Search for the cell housing the specified text and yield its (X, Y) center coordinate. 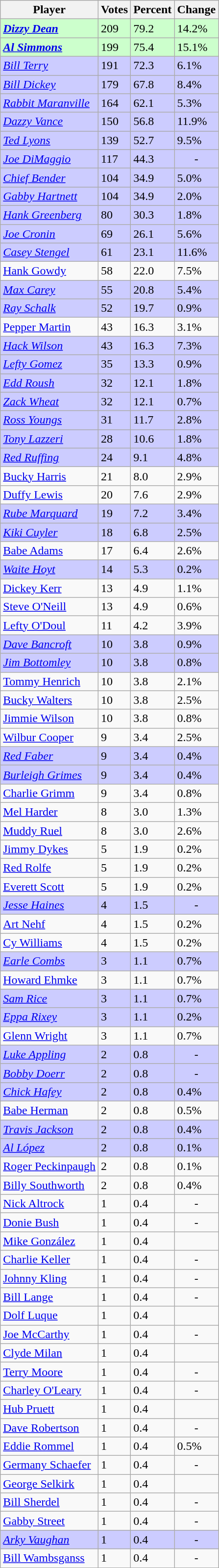
20.8 (153, 290)
Rube Marquard (49, 513)
79.2 (153, 28)
191 (114, 66)
Charlie Keller (49, 1260)
Joe McCarthy (49, 1334)
7.3% (196, 346)
Jimmy Dykes (49, 849)
6.4 (153, 551)
Burleigh Grimes (49, 774)
52.7 (153, 140)
Ray Schalk (49, 308)
Eppa Rixey (49, 1017)
209 (114, 28)
8.4% (196, 84)
Mike González (49, 1241)
6.1% (196, 66)
7.6 (153, 495)
Rabbit Maranville (49, 103)
3.4% (196, 513)
Joe DiMaggio (49, 159)
Steve O'Neill (49, 607)
Cy Williams (49, 943)
Joe Cronin (49, 234)
Jesse Haines (49, 905)
11 (114, 625)
19 (114, 513)
Howard Ehmke (49, 980)
Dizzy Dean (49, 28)
Jimmie Wilson (49, 719)
18 (114, 532)
1.3% (196, 812)
2.8% (196, 420)
58 (114, 271)
Travis Jackson (49, 1129)
Nick Altrock (49, 1204)
21 (114, 476)
Bobby Doerr (49, 1073)
80 (114, 215)
Gabby Hartnett (49, 196)
2.0% (196, 196)
Jim Bottomley (49, 663)
3.9% (196, 625)
31 (114, 420)
52 (114, 308)
11.7 (153, 420)
28 (114, 439)
George Selkirk (49, 1484)
Duffy Lewis (49, 495)
6.8 (153, 532)
179 (114, 84)
3.1% (196, 327)
44.3 (153, 159)
10.6 (153, 439)
67.8 (153, 84)
Johnny Kling (49, 1278)
5.3% (196, 103)
Billy Southworth (49, 1185)
26.1 (153, 234)
1.1% (196, 588)
Player (49, 10)
0.6% (196, 607)
14 (114, 570)
Red Faber (49, 756)
35 (114, 364)
Eddie Rommel (49, 1446)
9.1 (153, 457)
56.8 (153, 122)
150 (114, 122)
Casey Stengel (49, 252)
Al Simmons (49, 47)
Kiki Cuyler (49, 532)
Change (196, 10)
24 (114, 457)
22.0 (153, 271)
Bill Dickey (49, 84)
11.6% (196, 252)
Al López (49, 1148)
Hank Greenberg (49, 215)
Edd Roush (49, 383)
Bill Sherdel (49, 1502)
4.8% (196, 457)
Pepper Martin (49, 327)
Everett Scott (49, 887)
11.9% (196, 122)
15.1% (196, 47)
Hub Pruett (49, 1409)
Roger Peckinpaugh (49, 1167)
Lefty O'Doul (49, 625)
Red Rolfe (49, 868)
Muddy Ruel (49, 831)
8.0 (153, 476)
117 (114, 159)
Gabby Street (49, 1521)
14.2% (196, 28)
164 (114, 103)
13.3 (153, 364)
Bucky Harris (49, 476)
139 (114, 140)
Arky Vaughan (49, 1540)
30.3 (153, 215)
Earle Combs (49, 961)
Dazzy Vance (49, 122)
Dave Bancroft (49, 644)
Chief Bender (49, 177)
Red Ruffing (49, 457)
23.1 (153, 252)
Luke Appling (49, 1054)
Votes (114, 10)
Germany Schaefer (49, 1465)
Hank Gowdy (49, 271)
Ted Lyons (49, 140)
Sam Rice (49, 998)
5.4% (196, 290)
72.3 (153, 66)
Hack Wilson (49, 346)
7.5% (196, 271)
Mel Harder (49, 812)
Ross Youngs (49, 420)
Lefty Gomez (49, 364)
Terry Moore (49, 1371)
Bill Wambsganss (49, 1558)
Dickey Kerr (49, 588)
Chick Hafey (49, 1092)
Dolf Luque (49, 1316)
Waite Hoyt (49, 570)
69 (114, 234)
5.3 (153, 570)
Percent (153, 10)
Bill Terry (49, 66)
2.1% (196, 681)
Art Nehf (49, 924)
62.1 (153, 103)
5.0% (196, 177)
Tommy Henrich (49, 681)
61 (114, 252)
Zack Wheat (49, 401)
Babe Adams (49, 551)
Charlie Grimm (49, 793)
5.6% (196, 234)
Bill Lange (49, 1297)
Max Carey (49, 290)
Dave Robertson (49, 1428)
9.5% (196, 140)
20 (114, 495)
Babe Herman (49, 1110)
Donie Bush (49, 1222)
4.2 (153, 625)
Charley O'Leary (49, 1390)
Bucky Walters (49, 700)
Glenn Wright (49, 1036)
55 (114, 290)
17 (114, 551)
Clyde Milan (49, 1353)
75.4 (153, 47)
Wilbur Cooper (49, 737)
7.2 (153, 513)
Tony Lazzeri (49, 439)
19.7 (153, 308)
199 (114, 47)
